Scan for the cell matching the given text and deliver its (X, Y) coordinate at center. 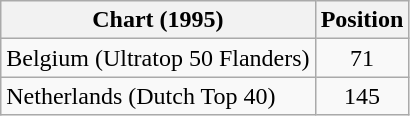
Netherlands (Dutch Top 40) (158, 96)
145 (362, 96)
Chart (1995) (158, 20)
Position (362, 20)
Belgium (Ultratop 50 Flanders) (158, 58)
71 (362, 58)
